Provide the [x, y] coordinate of the cell's center where the given text is located.  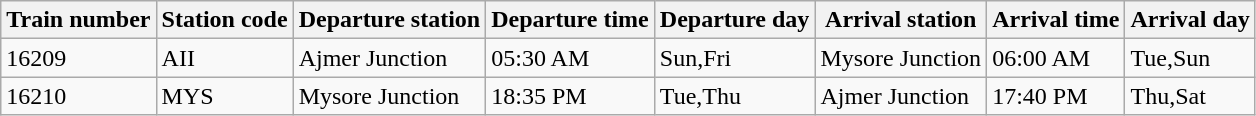
Arrival day [1190, 20]
Arrival time [1056, 20]
Sun,Fri [734, 58]
06:00 AM [1056, 58]
Arrival station [901, 20]
Thu,Sat [1190, 96]
17:40 PM [1056, 96]
Departure station [390, 20]
18:35 PM [570, 96]
05:30 AM [570, 58]
Train number [78, 20]
16210 [78, 96]
AII [224, 58]
Tue,Thu [734, 96]
Tue,Sun [1190, 58]
Station code [224, 20]
16209 [78, 58]
MYS [224, 96]
Departure day [734, 20]
Departure time [570, 20]
